From the cell containing the given text, extract its center point as (x, y) coordinate. 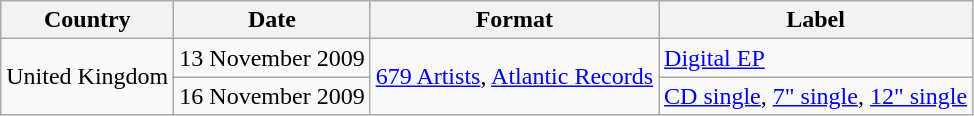
United Kingdom (88, 77)
Digital EP (816, 58)
Format (514, 20)
13 November 2009 (272, 58)
Date (272, 20)
Country (88, 20)
679 Artists, Atlantic Records (514, 77)
Label (816, 20)
16 November 2009 (272, 96)
CD single, 7" single, 12" single (816, 96)
